Search for the cell housing the specified text and yield its [x, y] center coordinate. 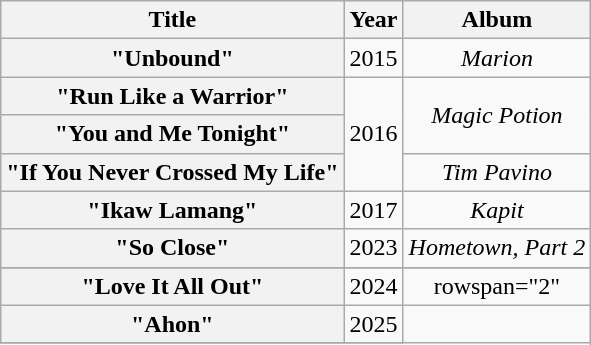
2025 [374, 324]
"So Close" [172, 248]
Marion [497, 58]
Kapit [497, 210]
"You and Me Tonight" [172, 134]
"Run Like a Warrior" [172, 96]
"Ikaw Lamang" [172, 210]
Year [374, 20]
2023 [374, 248]
2015 [374, 58]
Title [172, 20]
Tim Pavino [497, 172]
"Ahon" [172, 324]
2016 [374, 134]
Album [497, 20]
Hometown, Part 2 [497, 248]
Magic Potion [497, 115]
rowspan="2" [497, 286]
2024 [374, 286]
"If You Never Crossed My Life" [172, 172]
"Unbound" [172, 58]
2017 [374, 210]
"Love It All Out" [172, 286]
